Scan for the cell matching the given text and deliver its (x, y) coordinate at center. 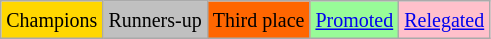
Third place (258, 20)
Relegated (444, 20)
Runners-up (155, 20)
Champions (52, 20)
Promoted (354, 20)
